Locate the cell with the specified text and output its [x, y] center coordinate. 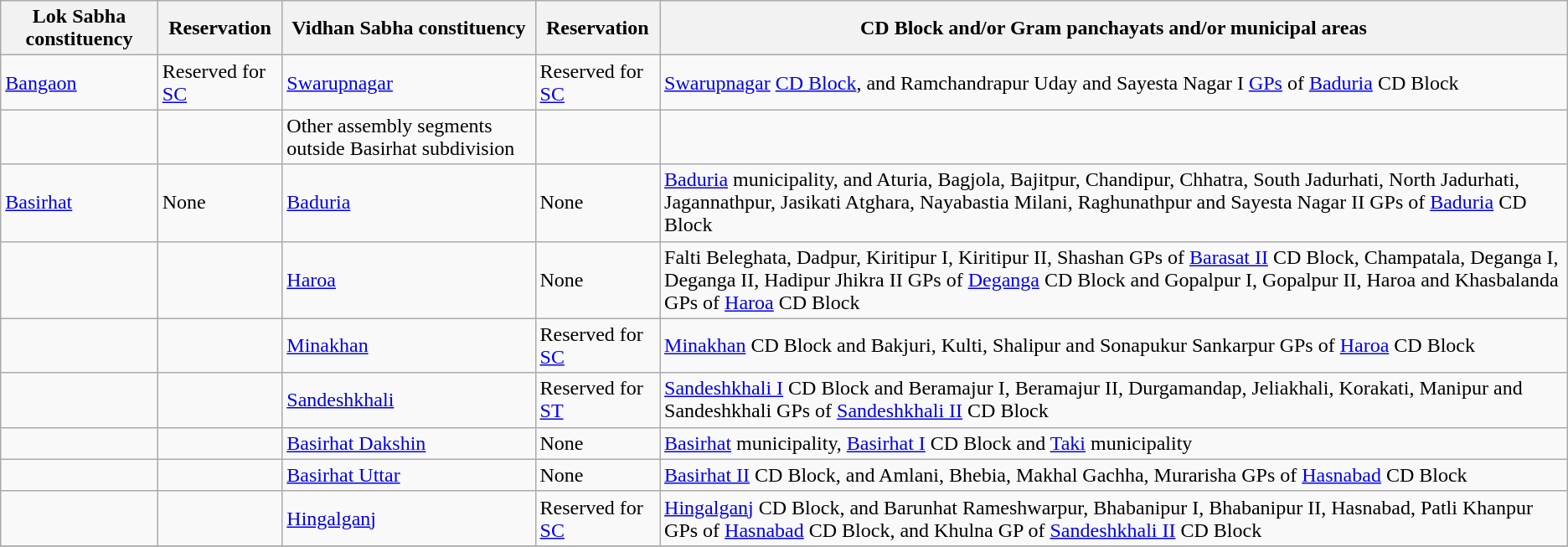
Basirhat II CD Block, and Amlani, Bhebia, Makhal Gachha, Murarisha GPs of Hasnabad CD Block [1114, 475]
Lok Sabha constituency [80, 28]
Bangaon [80, 82]
Basirhat Dakshin [409, 443]
Basirhat municipality, Basirhat I CD Block and Taki municipality [1114, 443]
Haroa [409, 280]
Swarupnagar CD Block, and Ramchandrapur Uday and Sayesta Nagar I GPs of Baduria CD Block [1114, 82]
Hingalganj [409, 518]
Sandeshkhali [409, 400]
Reserved for ST [598, 400]
Swarupnagar [409, 82]
Minakhan CD Block and Bakjuri, Kulti, Shalipur and Sonapukur Sankarpur GPs of Haroa CD Block [1114, 345]
CD Block and/or Gram panchayats and/or municipal areas [1114, 28]
Vidhan Sabha constituency [409, 28]
Basirhat Uttar [409, 475]
Basirhat [80, 203]
Minakhan [409, 345]
Sandeshkhali I CD Block and Beramajur I, Beramajur II, Durgamandap, Jeliakhali, Korakati, Manipur and Sandeshkhali GPs of Sandeshkhali II CD Block [1114, 400]
Baduria [409, 203]
Other assembly segments outside Basirhat subdivision [409, 137]
